Scan for the cell matching the given text and deliver its [x, y] coordinate at center. 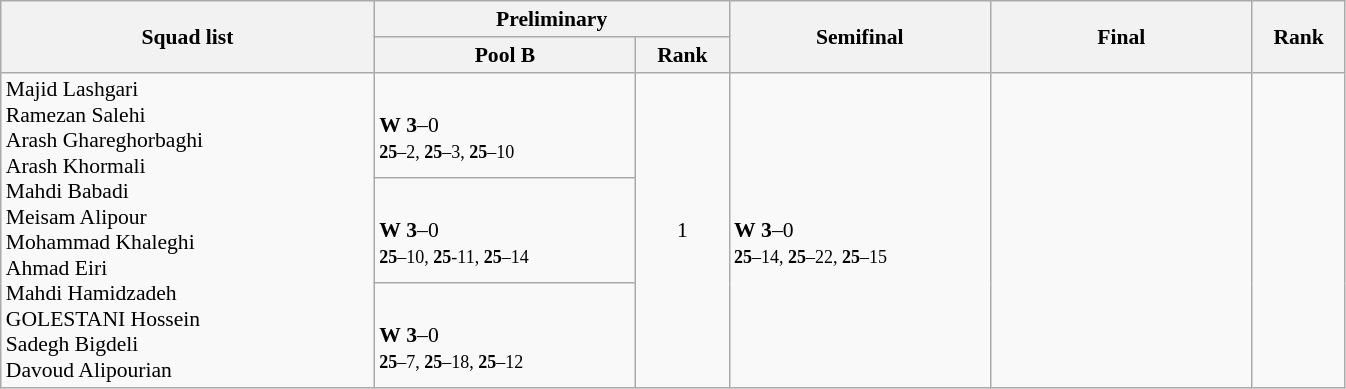
W 3–025–10, 25-11, 25–14 [504, 230]
Pool B [504, 55]
Preliminary [552, 19]
W 3–025–7, 25–18, 25–12 [504, 336]
Final [1120, 36]
W 3–025–14, 25–22, 25–15 [860, 230]
Squad list [188, 36]
1 [682, 230]
W 3–025–2, 25–3, 25–10 [504, 124]
Semifinal [860, 36]
